Find where the given text appears and provide that cell's center as (x, y) coordinate. 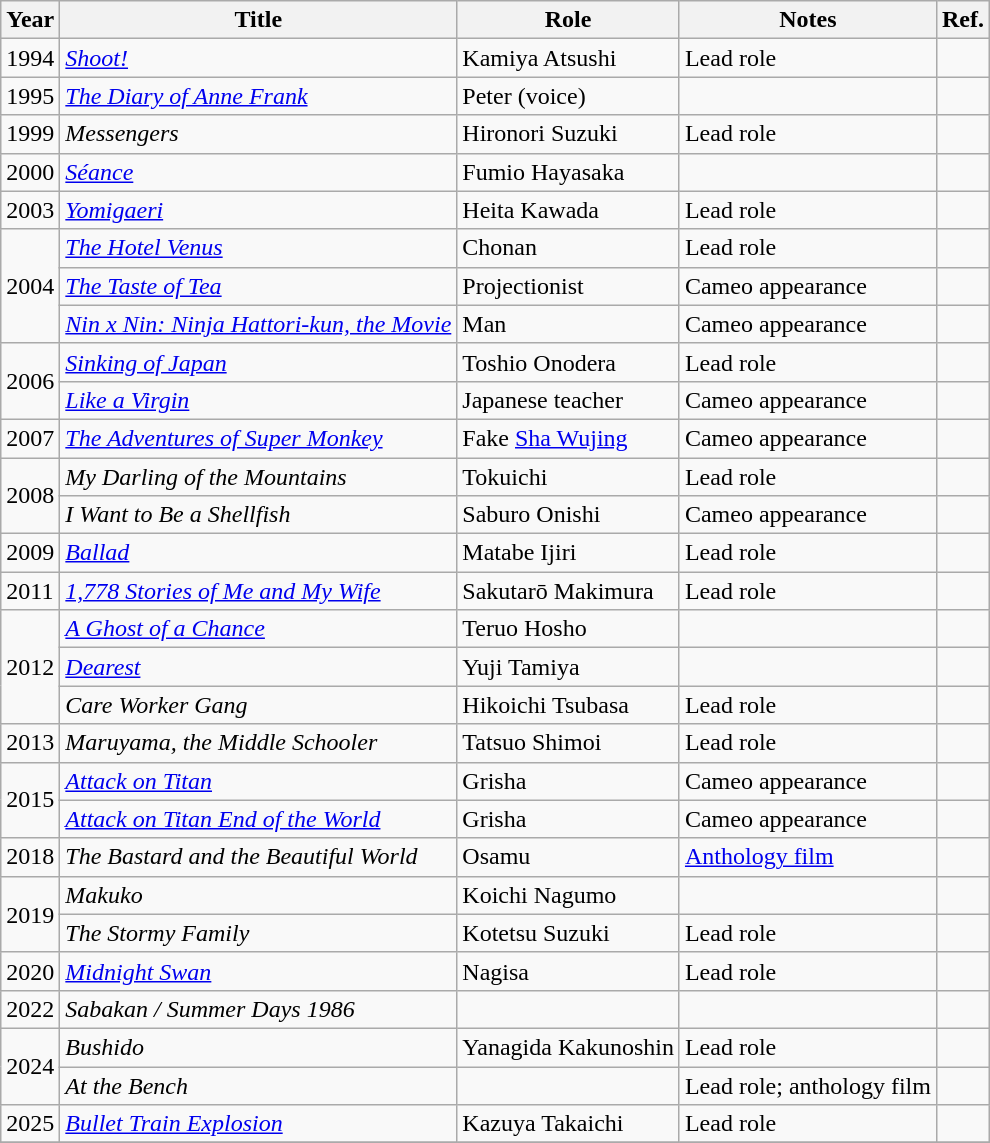
Séance (258, 172)
Nin x Nin: Ninja Hattori-kun, the Movie (258, 324)
Notes (808, 20)
Dearest (258, 667)
2006 (30, 381)
2022 (30, 1009)
Year (30, 20)
Title (258, 20)
Attack on Titan End of the World (258, 819)
At the Bench (258, 1085)
Kamiya Atsushi (568, 58)
Anthology film (808, 857)
Ref. (962, 20)
Koichi Nagumo (568, 895)
Hikoichi Tsubasa (568, 705)
2013 (30, 743)
1,778 Stories of Me and My Wife (258, 591)
The Bastard and the Beautiful World (258, 857)
2018 (30, 857)
Lead role; anthology film (808, 1085)
Matabe Ijiri (568, 553)
Attack on Titan (258, 781)
Sakutarō Makimura (568, 591)
Sinking of Japan (258, 362)
Heita Kawada (568, 210)
I Want to Be a Shellfish (258, 515)
My Darling of the Mountains (258, 477)
Role (568, 20)
Man (568, 324)
The Diary of Anne Frank (258, 96)
Yuji Tamiya (568, 667)
Yomigaeri (258, 210)
The Hotel Venus (258, 248)
Kazuya Takaichi (568, 1124)
Saburo Onishi (568, 515)
Projectionist (568, 286)
2019 (30, 914)
Makuko (258, 895)
2011 (30, 591)
Like a Virgin (258, 400)
2008 (30, 496)
2025 (30, 1124)
The Stormy Family (258, 933)
2020 (30, 971)
Maruyama, the Middle Schooler (258, 743)
2012 (30, 667)
1999 (30, 134)
Japanese teacher (568, 400)
Ballad (258, 553)
2009 (30, 553)
1994 (30, 58)
Shoot! (258, 58)
Yanagida Kakunoshin (568, 1047)
Tatsuo Shimoi (568, 743)
2024 (30, 1066)
A Ghost of a Chance (258, 629)
2000 (30, 172)
Care Worker Gang (258, 705)
1995 (30, 96)
Tokuichi (568, 477)
Teruo Hosho (568, 629)
Hironori Suzuki (568, 134)
2007 (30, 438)
Kotetsu Suzuki (568, 933)
The Taste of Tea (258, 286)
Peter (voice) (568, 96)
Messengers (258, 134)
Sabakan / Summer Days 1986 (258, 1009)
Nagisa (568, 971)
2004 (30, 286)
Chonan (568, 248)
Bullet Train Explosion (258, 1124)
Midnight Swan (258, 971)
2003 (30, 210)
Toshio Onodera (568, 362)
Bushido (258, 1047)
Fake Sha Wujing (568, 438)
2015 (30, 800)
The Adventures of Super Monkey (258, 438)
Fumio Hayasaka (568, 172)
Osamu (568, 857)
